Output the (x, y) coordinate of the center of the cell containing the given text.  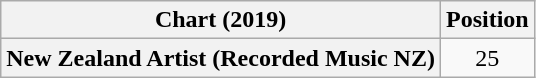
Position (487, 20)
New Zealand Artist (Recorded Music NZ) (221, 58)
25 (487, 58)
Chart (2019) (221, 20)
